Detect which cell encompasses the target text, then output its (x, y) center coordinate. 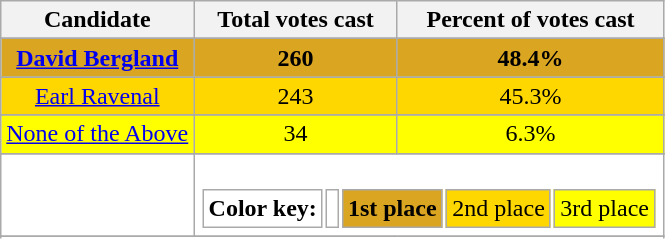
Color key: (262, 209)
45.3% (530, 96)
48.4% (530, 58)
Earl Ravenal (98, 96)
3rd place (604, 209)
260 (296, 58)
David Bergland (98, 58)
Percent of votes cast (530, 20)
None of the Above (98, 134)
Color key: 1st place 2nd place 3rd place (429, 195)
1st place (392, 209)
243 (296, 96)
34 (296, 134)
Total votes cast (296, 20)
2nd place (498, 209)
Candidate (98, 20)
6.3% (530, 134)
